For the text-containing cell, return its midpoint in (x, y) coordinate format. 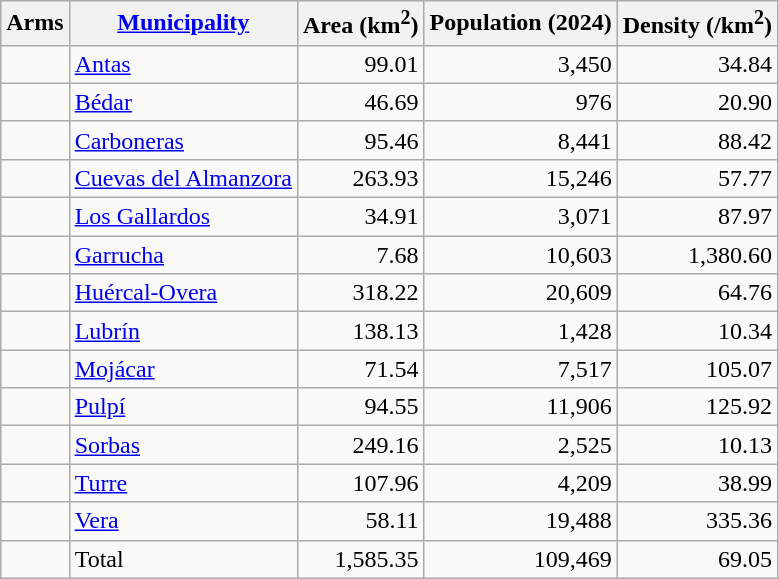
Huércal-Overa (183, 293)
138.13 (360, 331)
2,525 (520, 445)
Antas (183, 64)
15,246 (520, 178)
3,071 (520, 217)
7,517 (520, 369)
95.46 (360, 140)
20,609 (520, 293)
Vera (183, 521)
87.97 (697, 217)
Population (2024) (520, 24)
19,488 (520, 521)
Cuevas del Almanzora (183, 178)
318.22 (360, 293)
94.55 (360, 407)
Density (/km2) (697, 24)
Municipality (183, 24)
Area (km2) (360, 24)
125.92 (697, 407)
20.90 (697, 102)
107.96 (360, 483)
335.36 (697, 521)
Sorbas (183, 445)
8,441 (520, 140)
Lubrín (183, 331)
Turre (183, 483)
10.34 (697, 331)
11,906 (520, 407)
Garrucha (183, 255)
249.16 (360, 445)
10,603 (520, 255)
1,428 (520, 331)
Los Gallardos (183, 217)
34.91 (360, 217)
105.07 (697, 369)
Total (183, 559)
64.76 (697, 293)
99.01 (360, 64)
7.68 (360, 255)
57.77 (697, 178)
109,469 (520, 559)
71.54 (360, 369)
Bédar (183, 102)
3,450 (520, 64)
10.13 (697, 445)
Carboneras (183, 140)
Arms (35, 24)
46.69 (360, 102)
Pulpí (183, 407)
Mojácar (183, 369)
1,380.60 (697, 255)
976 (520, 102)
1,585.35 (360, 559)
69.05 (697, 559)
4,209 (520, 483)
58.11 (360, 521)
263.93 (360, 178)
88.42 (697, 140)
38.99 (697, 483)
34.84 (697, 64)
